Pinpoint the cell where the given text exists, returning its [x, y] midpoint coordinate. 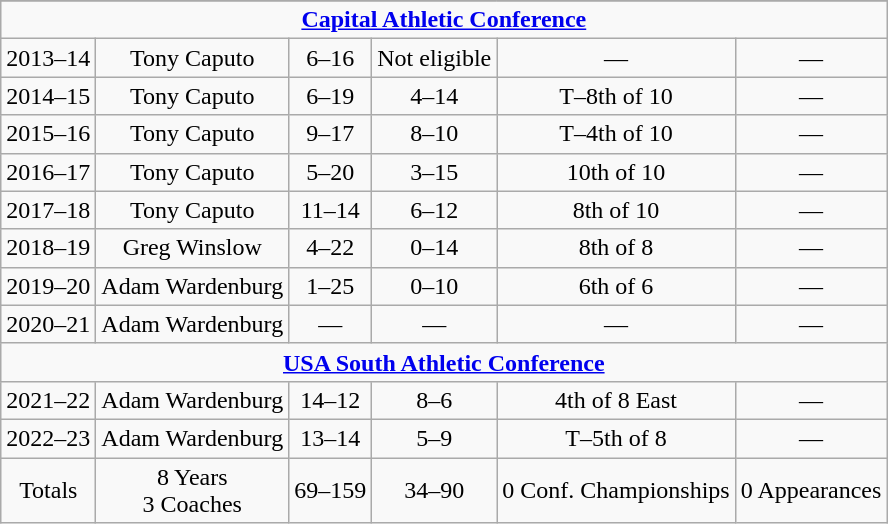
0 Conf. Championships [616, 490]
8th of 10 [616, 210]
Greg Winslow [192, 248]
T–5th of 8 [616, 438]
69–159 [330, 490]
2016–17 [48, 172]
2013–14 [48, 58]
8th of 8 [616, 248]
2017–18 [48, 210]
3–15 [434, 172]
11–14 [330, 210]
6–16 [330, 58]
2018–19 [48, 248]
6–19 [330, 96]
0–10 [434, 286]
5–9 [434, 438]
Totals [48, 490]
Not eligible [434, 58]
14–12 [330, 400]
8–6 [434, 400]
10th of 10 [616, 172]
4–14 [434, 96]
T–4th of 10 [616, 134]
Capital Athletic Conference [444, 20]
8–10 [434, 134]
8 Years3 Coaches [192, 490]
2020–21 [48, 324]
4–22 [330, 248]
5–20 [330, 172]
2021–22 [48, 400]
4th of 8 East [616, 400]
2014–15 [48, 96]
T–8th of 10 [616, 96]
9–17 [330, 134]
2019–20 [48, 286]
2022–23 [48, 438]
6–12 [434, 210]
USA South Athletic Conference [444, 362]
0–14 [434, 248]
13–14 [330, 438]
34–90 [434, 490]
0 Appearances [811, 490]
1–25 [330, 286]
2015–16 [48, 134]
6th of 6 [616, 286]
